Search for the cell housing the specified text and yield its [X, Y] center coordinate. 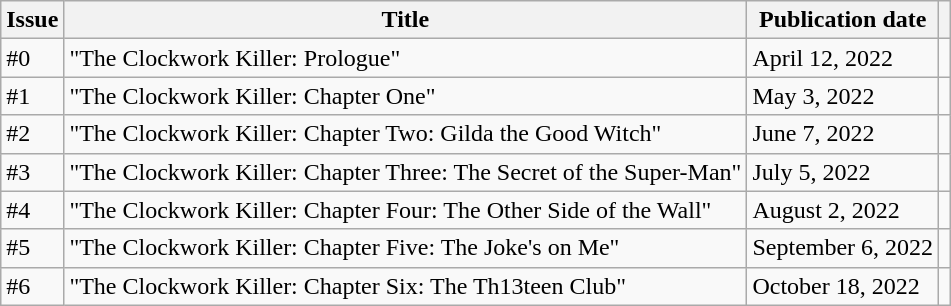
June 7, 2022 [843, 134]
September 6, 2022 [843, 248]
"The Clockwork Killer: Chapter Five: The Joke's on Me" [406, 248]
"The Clockwork Killer: Chapter Four: The Other Side of the Wall" [406, 210]
Publication date [843, 20]
#4 [32, 210]
#3 [32, 172]
Issue [32, 20]
#1 [32, 96]
July 5, 2022 [843, 172]
October 18, 2022 [843, 286]
April 12, 2022 [843, 58]
#6 [32, 286]
"The Clockwork Killer: Prologue" [406, 58]
May 3, 2022 [843, 96]
"The Clockwork Killer: Chapter Two: Gilda the Good Witch" [406, 134]
#2 [32, 134]
"The Clockwork Killer: Chapter Three: The Secret of the Super-Man" [406, 172]
#5 [32, 248]
"The Clockwork Killer: Chapter One" [406, 96]
"The Clockwork Killer: Chapter Six: The Th13teen Club" [406, 286]
Title [406, 20]
August 2, 2022 [843, 210]
#0 [32, 58]
